From the cell containing the given text, extract its center point as (X, Y) coordinate. 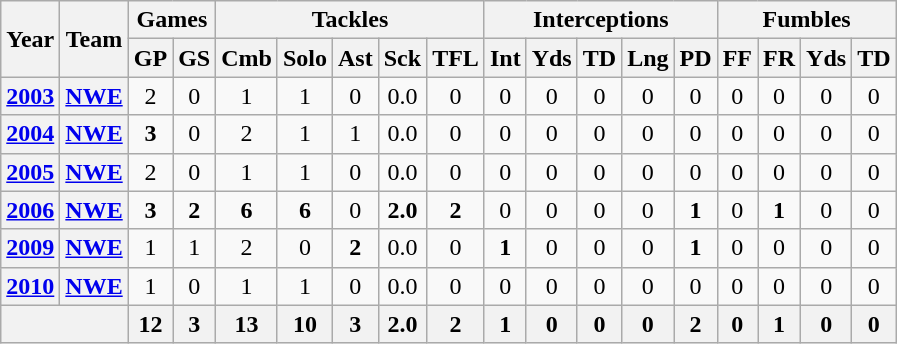
PD (696, 58)
2003 (30, 96)
FF (737, 58)
13 (247, 324)
FR (780, 58)
GP (150, 58)
Interceptions (600, 20)
12 (150, 324)
Ast (356, 58)
Games (172, 20)
2006 (30, 210)
Int (505, 58)
TFL (456, 58)
2009 (30, 248)
GS (194, 58)
Cmb (247, 58)
Lng (648, 58)
10 (304, 324)
2010 (30, 286)
Year (30, 39)
2004 (30, 134)
2005 (30, 172)
Tackles (350, 20)
Fumbles (806, 20)
Sck (402, 58)
Team (94, 39)
Solo (304, 58)
